Identify which cell holds the provided text, then report its [x, y] central coordinate. 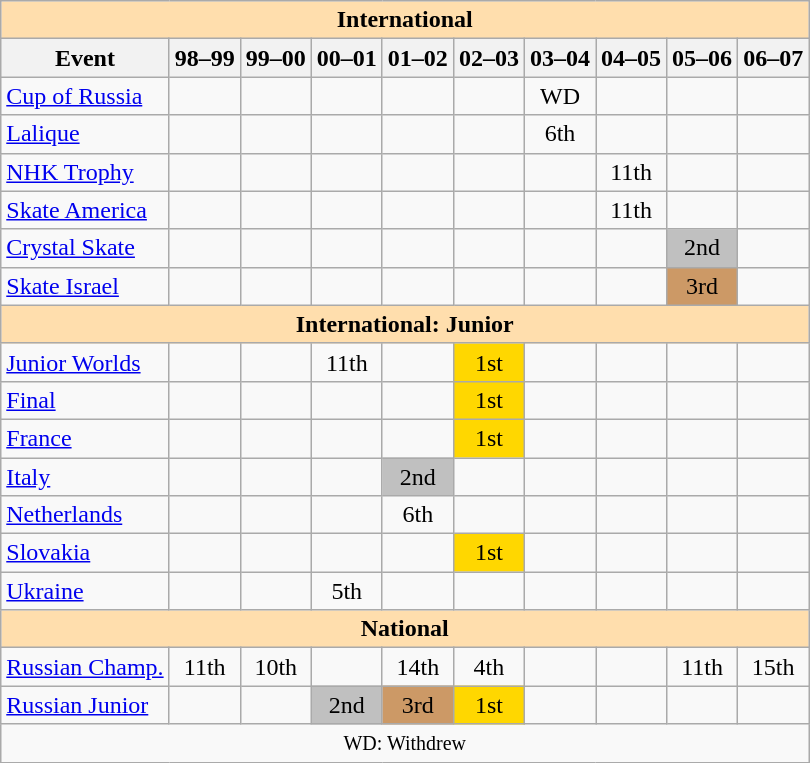
Event [85, 58]
Crystal Skate [85, 248]
Ukraine [85, 591]
4th [488, 667]
05–06 [702, 58]
99–00 [276, 58]
10th [276, 667]
Italy [85, 477]
03–04 [560, 58]
Russian Champ. [85, 667]
NHK Trophy [85, 172]
WD [560, 96]
04–05 [632, 58]
France [85, 438]
15th [774, 667]
Junior Worlds [85, 362]
National [405, 629]
00–01 [346, 58]
WD: Withdrew [405, 743]
Netherlands [85, 515]
Lalique [85, 134]
98–99 [204, 58]
Skate America [85, 210]
Cup of Russia [85, 96]
02–03 [488, 58]
Slovakia [85, 553]
14th [418, 667]
Russian Junior [85, 705]
06–07 [774, 58]
01–02 [418, 58]
5th [346, 591]
Final [85, 400]
International [405, 20]
Skate Israel [85, 286]
International: Junior [405, 324]
